For the text-containing cell, return its midpoint in (X, Y) coordinate format. 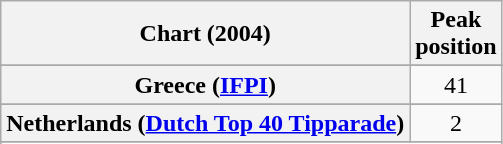
2 (456, 123)
Netherlands (Dutch Top 40 Tipparade) (206, 123)
Greece (IFPI) (206, 85)
Chart (2004) (206, 34)
41 (456, 85)
Peak position (456, 34)
